Provide the [x, y] coordinate of the cell's center where the given text is located.  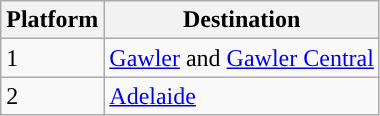
2 [52, 96]
1 [52, 58]
Platform [52, 20]
Adelaide [242, 96]
Destination [242, 20]
Gawler and Gawler Central [242, 58]
